Return the [X, Y] coordinate for the center point of the cell that contains the specified text.  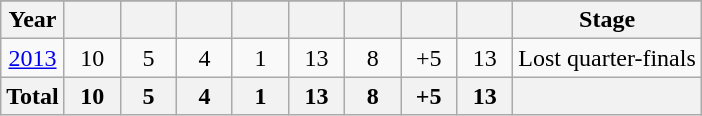
Stage [608, 20]
Lost quarter-finals [608, 58]
Total [33, 96]
Year [33, 20]
2013 [33, 58]
